Identify which cell holds the provided text, then report its [X, Y] central coordinate. 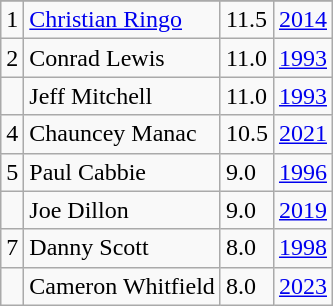
5 [12, 172]
2021 [302, 134]
Paul Cabbie [122, 172]
7 [12, 248]
1 [12, 20]
11.5 [246, 20]
2014 [302, 20]
1996 [302, 172]
2023 [302, 286]
4 [12, 134]
Joe Dillon [122, 210]
Christian Ringo [122, 20]
Jeff Mitchell [122, 96]
Cameron Whitfield [122, 286]
Chauncey Manac [122, 134]
2 [12, 58]
Conrad Lewis [122, 58]
1998 [302, 248]
2019 [302, 210]
Danny Scott [122, 248]
10.5 [246, 134]
